Return [x, y] of the center of cell containing provided text 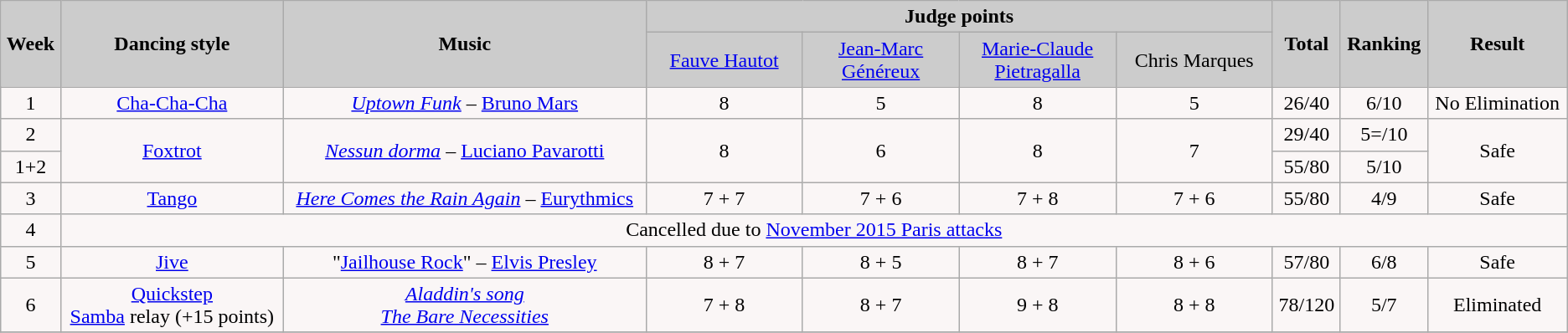
4/9 [1384, 198]
8 + 8 [1194, 305]
3 [31, 198]
Week [31, 44]
Foxtrot [172, 151]
Here Comes the Rain Again – Eurythmics [464, 198]
1+2 [31, 166]
78/120 [1307, 305]
Chris Marques [1194, 60]
Jean-Marc Généreux [881, 60]
"Jailhouse Rock" – Elvis Presley [464, 262]
4 [31, 230]
No Elimination [1498, 103]
5/7 [1384, 305]
Result [1498, 44]
Aladdin's songThe Bare Necessities [464, 305]
Music [464, 44]
Fauve Hautot [724, 60]
5/10 [1384, 166]
6/8 [1384, 262]
Total [1307, 44]
1 [31, 103]
8 + 5 [881, 262]
5=/10 [1384, 135]
2 [31, 135]
26/40 [1307, 103]
Ranking [1384, 44]
Judge points [959, 17]
Eliminated [1498, 305]
7 + 7 [724, 198]
Cancelled due to November 2015 Paris attacks [814, 230]
6/10 [1384, 103]
29/40 [1307, 135]
Nessun dorma – Luciano Pavarotti [464, 151]
QuickstepSamba relay (+15 points) [172, 305]
Uptown Funk – Bruno Mars [464, 103]
Dancing style [172, 44]
Jive [172, 262]
Marie-Claude Pietragalla [1037, 60]
Cha-Cha-Cha [172, 103]
9 + 8 [1037, 305]
7 [1194, 151]
Tango [172, 198]
57/80 [1307, 262]
8 + 6 [1194, 262]
